Identify which cell holds the provided text, then report its (x, y) central coordinate. 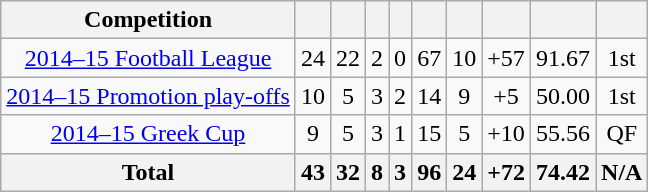
91.67 (562, 58)
67 (430, 58)
+10 (506, 134)
74.42 (562, 172)
+5 (506, 96)
+57 (506, 58)
43 (312, 172)
2014–15 Promotion play-offs (148, 96)
15 (430, 134)
0 (400, 58)
2014–15 Greek Cup (148, 134)
55.56 (562, 134)
Total (148, 172)
N/A (622, 172)
8 (376, 172)
22 (348, 58)
QF (622, 134)
96 (430, 172)
1 (400, 134)
Competition (148, 20)
50.00 (562, 96)
2014–15 Football League (148, 58)
+72 (506, 172)
14 (430, 96)
32 (348, 172)
